Provide the [X, Y] coordinate of the cell's center where the given text is located.  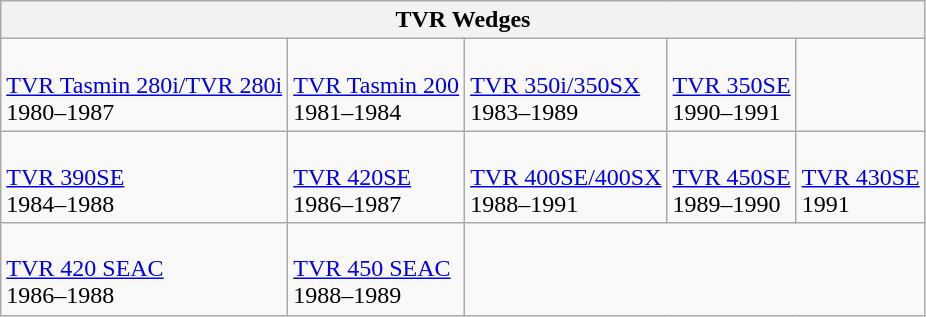
TVR Tasmin 2001981–1984 [376, 85]
TVR 400SE/400SX1988–1991 [566, 177]
TVR Wedges [463, 20]
TVR Tasmin 280i/TVR 280i1980–1987 [144, 85]
TVR 450 SEAC1988–1989 [376, 269]
TVR 350SE1990–1991 [732, 85]
TVR 390SE1984–1988 [144, 177]
TVR 420SE1986–1987 [376, 177]
TVR 420 SEAC1986–1988 [144, 269]
TVR 430SE1991 [860, 177]
TVR 450SE1989–1990 [732, 177]
TVR 350i/350SX1983–1989 [566, 85]
